Extract the [x, y] coordinate from the center of the cell holding the provided text.  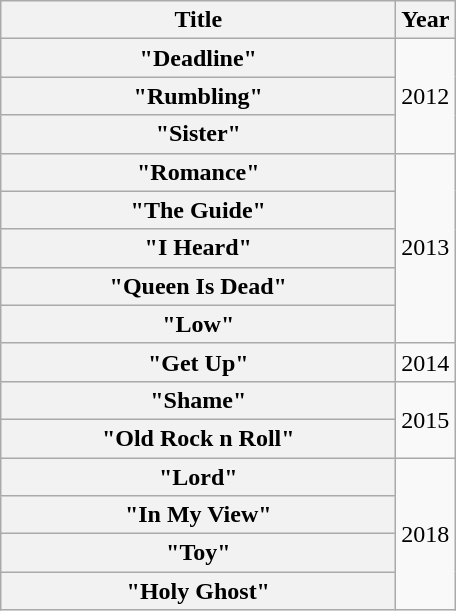
2015 [426, 419]
Title [198, 20]
"Queen Is Dead" [198, 286]
"Holy Ghost" [198, 591]
"Low" [198, 324]
"Shame" [198, 400]
"I Heard" [198, 248]
"Romance" [198, 172]
"Toy" [198, 553]
"Lord" [198, 477]
"Old Rock n Roll" [198, 438]
Year [426, 20]
"Rumbling" [198, 96]
2018 [426, 534]
"Deadline" [198, 58]
"Sister" [198, 134]
"The Guide" [198, 210]
"In My View" [198, 515]
2014 [426, 362]
2012 [426, 96]
2013 [426, 248]
"Get Up" [198, 362]
